Find where the given text appears and provide that cell's center as (x, y) coordinate. 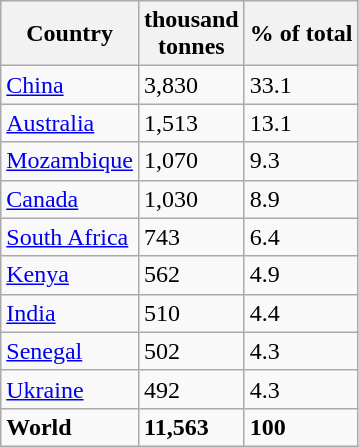
Canada (70, 199)
743 (191, 237)
South Africa (70, 237)
13.1 (301, 123)
World (70, 427)
India (70, 313)
8.9 (301, 199)
510 (191, 313)
China (70, 85)
502 (191, 351)
1,070 (191, 161)
562 (191, 275)
Ukraine (70, 389)
Senegal (70, 351)
3,830 (191, 85)
492 (191, 389)
Country (70, 34)
Australia (70, 123)
6.4 (301, 237)
9.3 (301, 161)
100 (301, 427)
4.9 (301, 275)
thousand tonnes (191, 34)
4.4 (301, 313)
Kenya (70, 275)
% of total (301, 34)
1,030 (191, 199)
1,513 (191, 123)
Mozambique (70, 161)
11,563 (191, 427)
33.1 (301, 85)
